Detect which cell encompasses the target text, then output its (x, y) center coordinate. 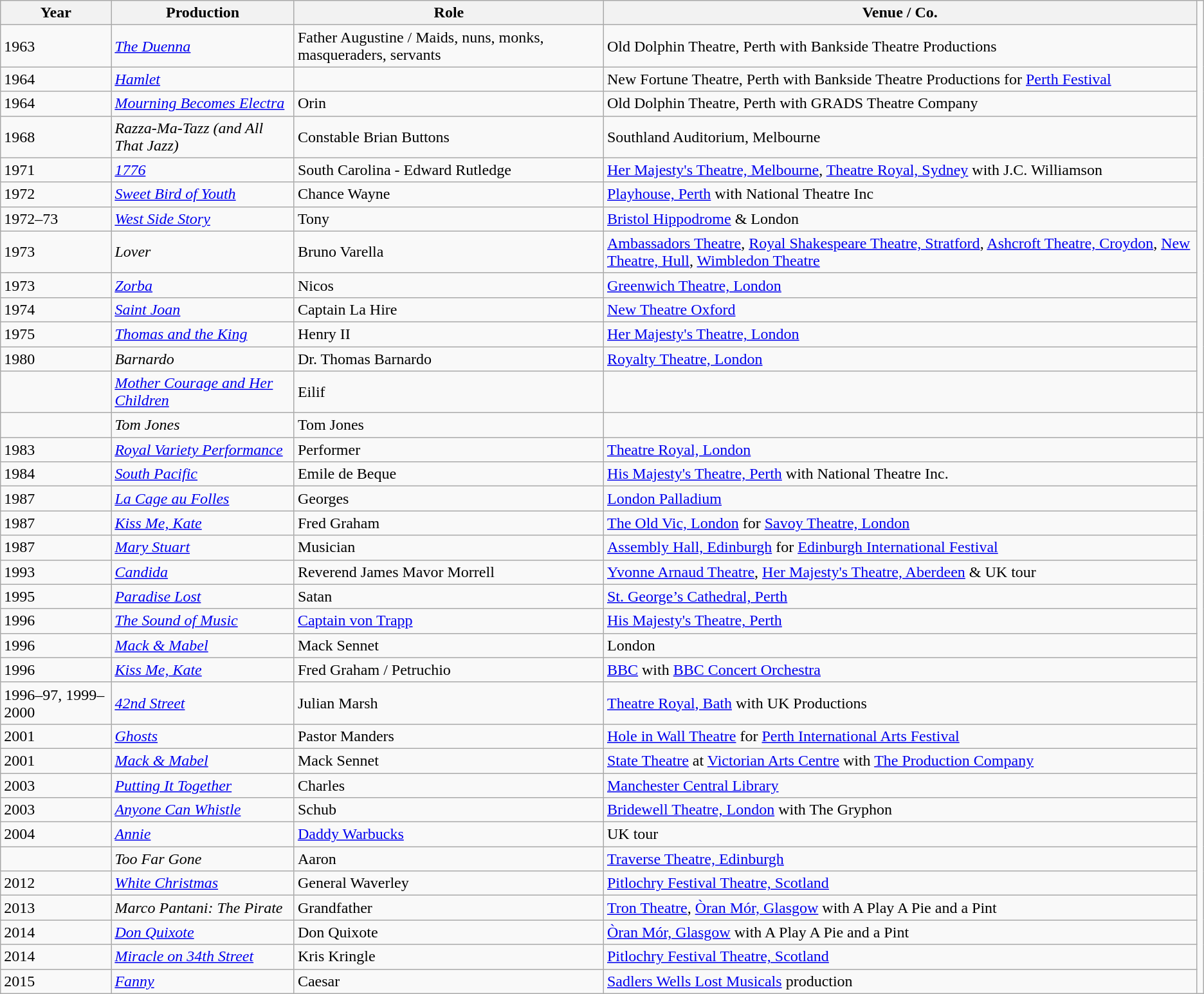
Hole in Wall Theatre for Perth International Arts Festival (900, 736)
Old Dolphin Theatre, Perth with Bankside Theatre Productions (900, 46)
Theatre Royal, London (900, 450)
Yvonne Arnaud Theatre, Her Majesty's Theatre, Aberdeen & UK tour (900, 572)
Emile de Beque (449, 474)
Reverend James Mavor Morrell (449, 572)
1974 (56, 309)
1993 (56, 572)
Performer (449, 450)
42nd Street (203, 703)
Razza-Ma-Tazz (and All That Jazz) (203, 136)
Production (203, 13)
South Pacific (203, 474)
Royal Variety Performance (203, 450)
Annie (203, 834)
Bristol Hippodrome & London (900, 219)
1996–97, 1999–2000 (56, 703)
Putting It Together (203, 786)
Julian Marsh (449, 703)
London (900, 645)
La Cage au Folles (203, 499)
Chance Wayne (449, 194)
Mother Courage and Her Children (203, 392)
Manchester Central Library (900, 786)
1963 (56, 46)
2015 (56, 981)
Hamlet (203, 79)
Barnardo (203, 358)
Old Dolphin Theatre, Perth with GRADS Theatre Company (900, 104)
Greenwich Theatre, London (900, 285)
Anyone Can Whistle (203, 810)
1971 (56, 170)
The Duenna (203, 46)
General Waverley (449, 883)
Bridewell Theatre, London with The Gryphon (900, 810)
New Fortune Theatre, Perth with Bankside Theatre Productions for Perth Festival (900, 79)
1972–73 (56, 219)
Pastor Manders (449, 736)
Tron Theatre, Òran Mór, Glasgow with A Play A Pie and a Pint (900, 908)
Marco Pantani: The Pirate (203, 908)
Too Far Gone (203, 859)
Thomas and the King (203, 334)
Year (56, 13)
His Majesty's Theatre, Perth (900, 621)
The Old Vic, London for Savoy Theatre, London (900, 523)
Orin (449, 104)
Assembly Hall, Edinburgh for Edinburgh International Festival (900, 548)
Georges (449, 499)
1972 (56, 194)
Her Majesty's Theatre, London (900, 334)
Eilif (449, 392)
New Theatre Oxford (900, 309)
BBC with BBC Concert Orchestra (900, 670)
Grandfather (449, 908)
1980 (56, 358)
Bruno Varella (449, 252)
Sweet Bird of Youth (203, 194)
The Sound of Music (203, 621)
Venue / Co. (900, 13)
Zorba (203, 285)
Satan (449, 596)
Paradise Lost (203, 596)
Musician (449, 548)
Constable Brian Buttons (449, 136)
Southland Auditorium, Melbourne (900, 136)
West Side Story (203, 219)
Fanny (203, 981)
Fred Graham (449, 523)
Lover (203, 252)
Captain von Trapp (449, 621)
Henry II (449, 334)
1995 (56, 596)
Ghosts (203, 736)
State Theatre at Victorian Arts Centre with The Production Company (900, 760)
Her Majesty's Theatre, Melbourne, Theatre Royal, Sydney with J.C. Williamson (900, 170)
Schub (449, 810)
Dr. Thomas Barnardo (449, 358)
Mary Stuart (203, 548)
Father Augustine / Maids, nuns, monks, masqueraders, servants (449, 46)
Caesar (449, 981)
White Christmas (203, 883)
Kris Kringle (449, 957)
2012 (56, 883)
Traverse Theatre, Edinburgh (900, 859)
His Majesty's Theatre, Perth with National Theatre Inc. (900, 474)
Theatre Royal, Bath with UK Productions (900, 703)
St. George’s Cathedral, Perth (900, 596)
Miracle on 34th Street (203, 957)
1975 (56, 334)
Saint Joan (203, 309)
1984 (56, 474)
Role (449, 13)
Daddy Warbucks (449, 834)
Playhouse, Perth with National Theatre Inc (900, 194)
2004 (56, 834)
Aaron (449, 859)
Captain La Hire (449, 309)
1968 (56, 136)
1983 (56, 450)
1776 (203, 170)
UK tour (900, 834)
2013 (56, 908)
Tony (449, 219)
London Palladium (900, 499)
Fred Graham / Petruchio (449, 670)
Candida (203, 572)
Royalty Theatre, London (900, 358)
Ambassadors Theatre, Royal Shakespeare Theatre, Stratford, Ashcroft Theatre, Croydon, New Theatre, Hull, Wimbledon Theatre (900, 252)
Sadlers Wells Lost Musicals production (900, 981)
South Carolina - Edward Rutledge (449, 170)
Nicos (449, 285)
Charles (449, 786)
Òran Mór, Glasgow with A Play A Pie and a Pint (900, 932)
Mourning Becomes Electra (203, 104)
